Pinpoint the cell where the given text exists, returning its (x, y) midpoint coordinate. 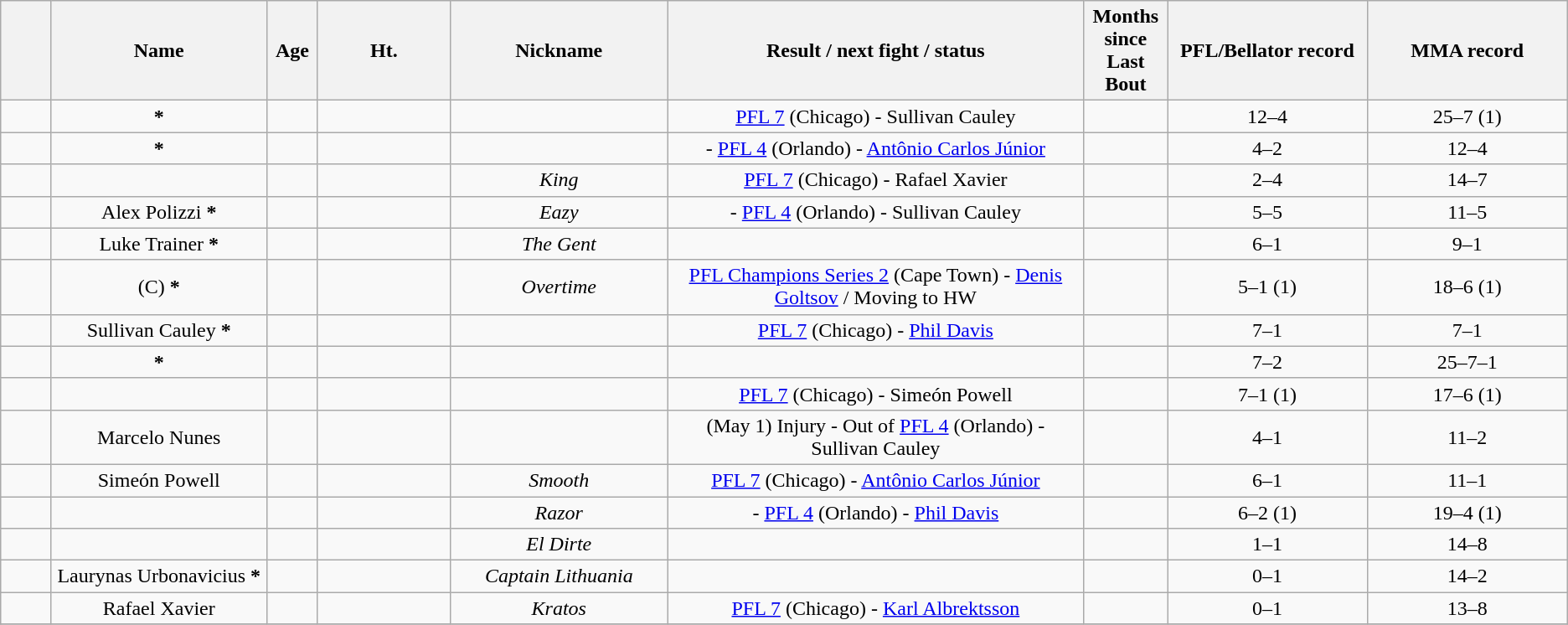
PFL Champions Series 2 (Cape Town) - Denis Goltsov / Moving to HW (876, 287)
Rafael Xavier (159, 608)
Alex Polizzi * (159, 212)
PFL 7 (Chicago) - Karl Albrektsson (876, 608)
17–6 (1) (1467, 394)
Eazy (560, 212)
7–2 (1268, 362)
(C) * (159, 287)
Marcelo Nunes (159, 437)
Overtime (560, 287)
(May 1) Injury - Out of PFL 4 (Orlando) - Sullivan Cauley (876, 437)
Razor (560, 512)
13–8 (1467, 608)
PFL 7 (Chicago) - Antônio Carlos Júnior (876, 480)
25–7 (1) (1467, 116)
1–1 (1268, 545)
PFL 7 (Chicago) - Simeón Powell (876, 394)
14–7 (1467, 180)
25–7–1 (1467, 362)
Ht. (384, 50)
Name (159, 50)
Kratos (560, 608)
The Gent (560, 244)
- PFL 4 (Orlando) - Phil Davis (876, 512)
- PFL 4 (Orlando) - Antônio Carlos Júnior (876, 148)
14–2 (1467, 576)
- PFL 4 (Orlando) - Sullivan Cauley (876, 212)
6–2 (1) (1268, 512)
11–5 (1467, 212)
Simeón Powell (159, 480)
19–4 (1) (1467, 512)
4–1 (1268, 437)
9–1 (1467, 244)
PFL 7 (Chicago) - Phil Davis (876, 330)
PFL 7 (Chicago) - Rafael Xavier (876, 180)
Sullivan Cauley * (159, 330)
Smooth (560, 480)
5–5 (1268, 212)
Nickname (560, 50)
King (560, 180)
PFL/Bellator record (1268, 50)
MMA record (1467, 50)
Months since Last Bout (1126, 50)
Laurynas Urbonavicius * (159, 576)
Age (292, 50)
PFL 7 (Chicago) - Sullivan Cauley (876, 116)
Luke Trainer * (159, 244)
14–8 (1467, 545)
18–6 (1) (1467, 287)
7–1 (1) (1268, 394)
Result / next fight / status (876, 50)
5–1 (1) (1268, 287)
El Dirte (560, 545)
2–4 (1268, 180)
11–2 (1467, 437)
4–2 (1268, 148)
Captain Lithuania (560, 576)
11–1 (1467, 480)
